Scan for the cell matching the given text and deliver its [x, y] coordinate at center. 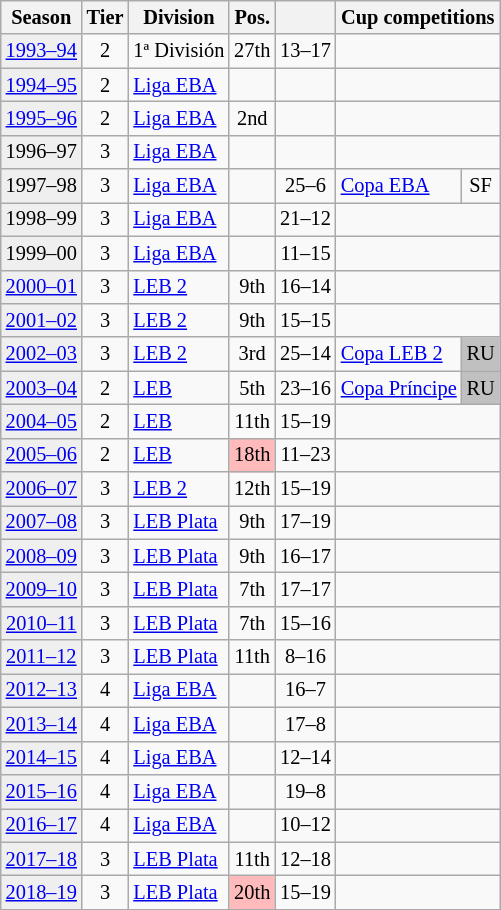
17–17 [306, 589]
2014–15 [42, 758]
2002–03 [42, 354]
1993–94 [42, 51]
19–8 [306, 791]
17–19 [306, 522]
2nd [252, 118]
2012–13 [42, 690]
11–15 [306, 253]
1ª División [178, 51]
Season [42, 17]
23–16 [306, 388]
16–14 [306, 287]
12th [252, 489]
2000–01 [42, 287]
2005–06 [42, 455]
SF [481, 186]
5th [252, 388]
27th [252, 51]
Pos. [252, 17]
2015–16 [42, 791]
2011–12 [42, 657]
18th [252, 455]
13–17 [306, 51]
1998–99 [42, 219]
2017–18 [42, 859]
2010–11 [42, 623]
2006–07 [42, 489]
1999–00 [42, 253]
Copa LEB 2 [399, 354]
1996–97 [42, 152]
2018–19 [42, 892]
17–8 [306, 724]
2013–14 [42, 724]
1995–96 [42, 118]
1997–98 [42, 186]
2008–09 [42, 556]
16–7 [306, 690]
Copa EBA [399, 186]
Division [178, 17]
Tier [106, 17]
2003–04 [42, 388]
2004–05 [42, 421]
2016–17 [42, 825]
25–6 [306, 186]
3rd [252, 354]
2009–10 [42, 589]
1994–95 [42, 85]
10–12 [306, 825]
2001–02 [42, 320]
21–12 [306, 219]
15–15 [306, 320]
8–16 [306, 657]
12–18 [306, 859]
16–17 [306, 556]
25–14 [306, 354]
Copa Príncipe [399, 388]
11–23 [306, 455]
12–14 [306, 758]
Cup competitions [418, 17]
2007–08 [42, 522]
15–16 [306, 623]
20th [252, 892]
